Output the [X, Y] coordinate of the center of the cell containing the given text.  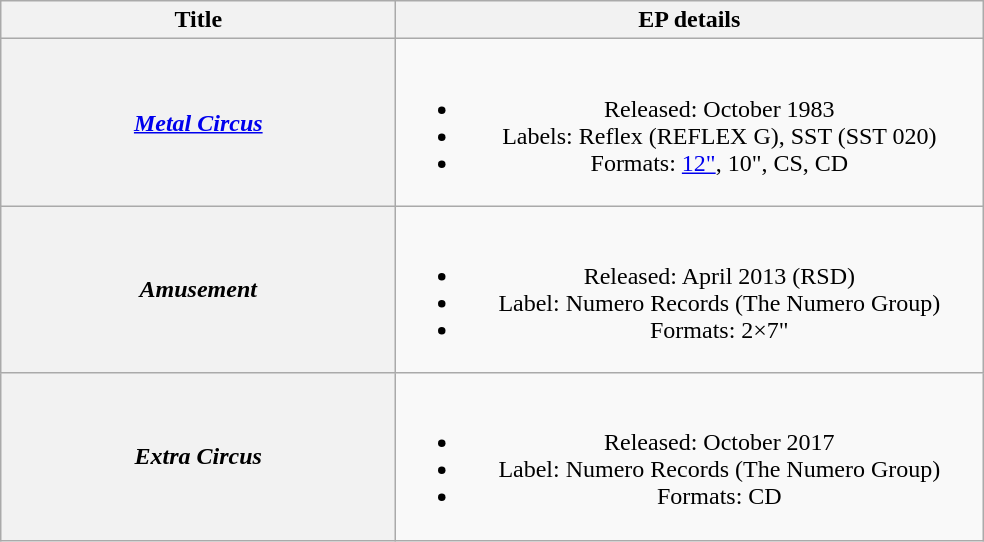
EP details [690, 20]
Title [198, 20]
Released: April 2013 (RSD)Label: Numero Records (The Numero Group)Formats: 2×7" [690, 290]
Amusement [198, 290]
Extra Circus [198, 456]
Metal Circus [198, 122]
Released: October 2017Label: Numero Records (The Numero Group)Formats: CD [690, 456]
Released: October 1983Labels: Reflex (REFLEX G), SST (SST 020)Formats: 12", 10", CS, CD [690, 122]
